From the cell containing the given text, extract its center point as [X, Y] coordinate. 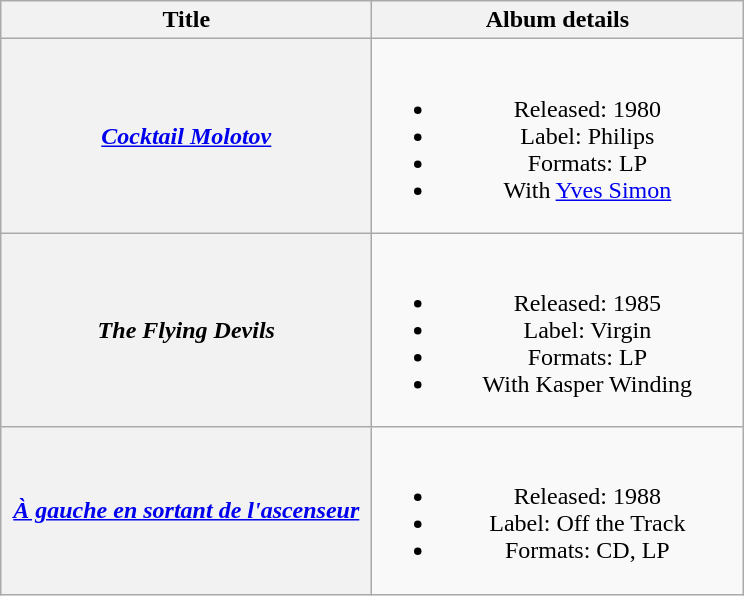
Cocktail Molotov [186, 136]
The Flying Devils [186, 330]
Released: 1985Label: VirginFormats: LPWith Kasper Winding [558, 330]
Album details [558, 20]
À gauche en sortant de l'ascenseur [186, 510]
Title [186, 20]
Released: 1980Label: PhilipsFormats: LPWith Yves Simon [558, 136]
Released: 1988Label: Off the TrackFormats: CD, LP [558, 510]
